Provide the [x, y] coordinate of the cell's center where the given text is located.  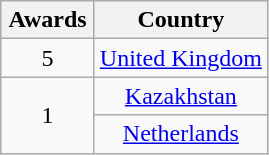
United Kingdom [180, 58]
5 [48, 58]
1 [48, 115]
Kazakhstan [180, 96]
Awards [48, 20]
Netherlands [180, 134]
Country [180, 20]
